Search for the cell housing the specified text and yield its (x, y) center coordinate. 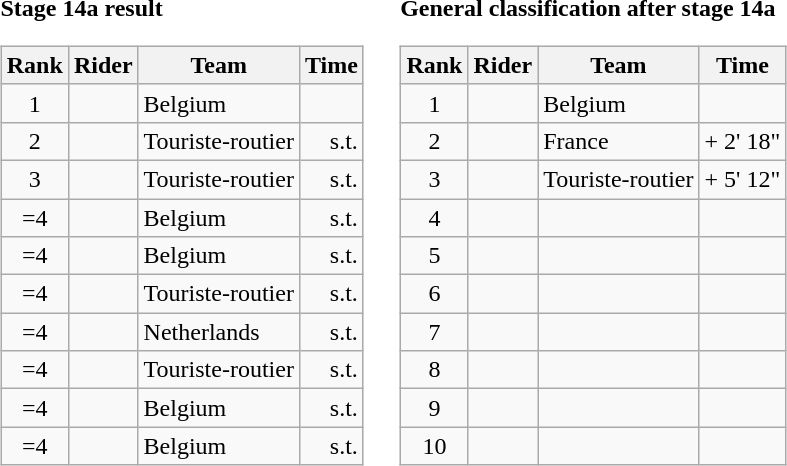
6 (434, 294)
8 (434, 370)
4 (434, 217)
9 (434, 408)
+ 5' 12" (742, 179)
5 (434, 256)
France (618, 141)
+ 2' 18" (742, 141)
10 (434, 446)
Netherlands (218, 332)
7 (434, 332)
